Extract the [X, Y] coordinate from the center of the cell holding the provided text.  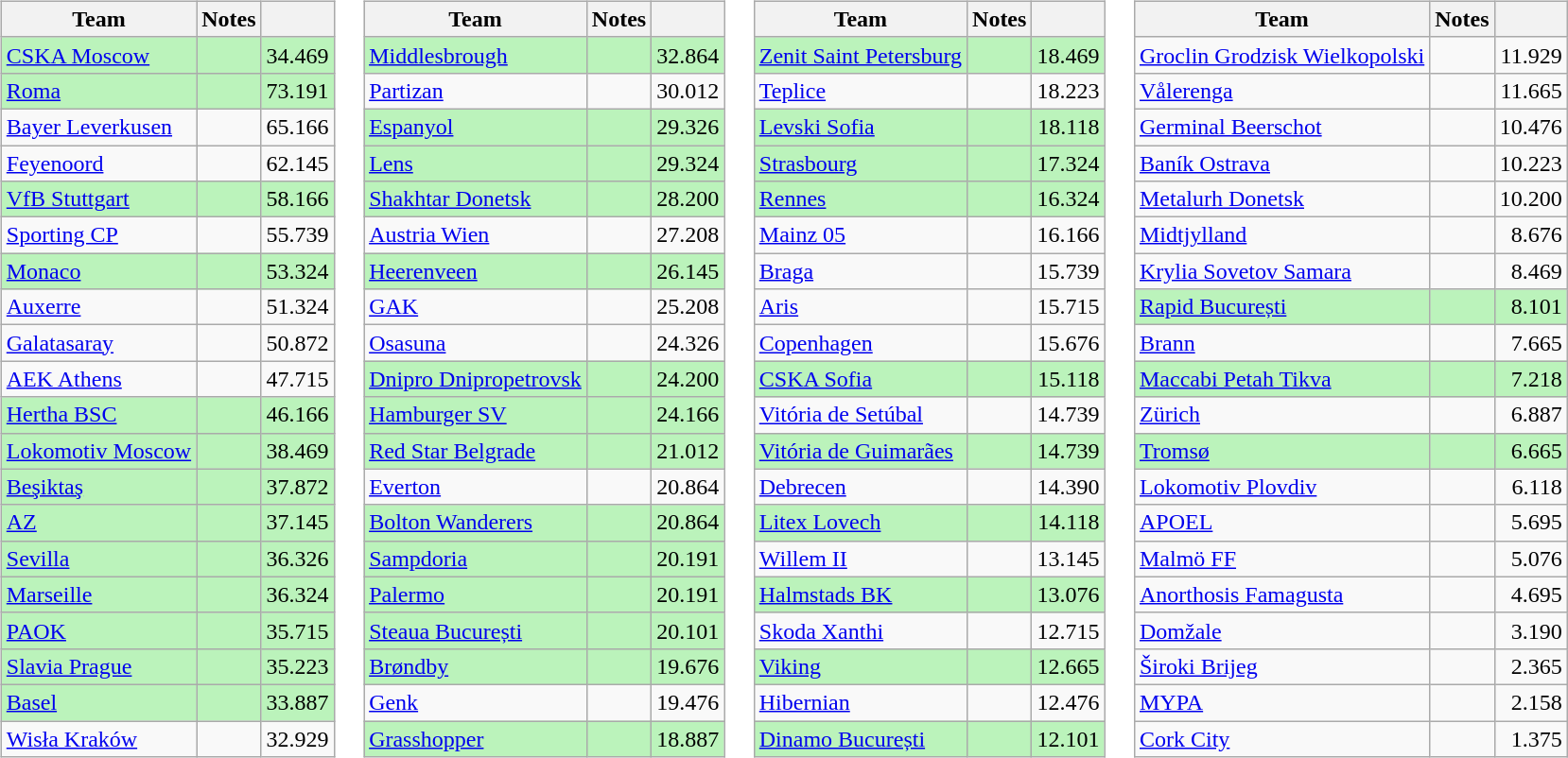
Red Star Belgrade [476, 451]
65.166 [297, 127]
Braga [861, 271]
30.012 [688, 91]
Domžale [1281, 630]
Middlesbrough [476, 55]
Litex Lovech [861, 523]
21.012 [688, 451]
26.145 [688, 271]
Galatasaray [98, 343]
Roma [98, 91]
Široki Brijeg [1281, 666]
Hertha BSC [98, 415]
Cork City [1281, 738]
19.476 [688, 702]
Mainz 05 [861, 235]
Grasshopper [476, 738]
62.145 [297, 164]
33.887 [297, 702]
Tromsø [1281, 451]
Marseille [98, 594]
29.324 [688, 164]
Copenhagen [861, 343]
Sporting CP [98, 235]
Basel [98, 702]
14.390 [1069, 487]
Maccabi Petah Tikva [1281, 379]
19.676 [688, 666]
15.739 [1069, 271]
Everton [476, 487]
12.101 [1069, 738]
7.665 [1530, 343]
Midtjylland [1281, 235]
13.145 [1069, 559]
Sampdoria [476, 559]
6.887 [1530, 415]
Strasbourg [861, 164]
38.469 [297, 451]
Germinal Beerschot [1281, 127]
18.469 [1069, 55]
8.469 [1530, 271]
34.469 [297, 55]
3.190 [1530, 630]
36.326 [297, 559]
2.365 [1530, 666]
Steaua București [476, 630]
11.665 [1530, 91]
Debrecen [861, 487]
10.200 [1530, 199]
11.929 [1530, 55]
Partizan [476, 91]
Brann [1281, 343]
Groclin Grodzisk Wielkopolski [1281, 55]
Viking [861, 666]
Beşiktaş [98, 487]
37.872 [297, 487]
27.208 [688, 235]
51.324 [297, 307]
AEK Athens [98, 379]
Zürich [1281, 415]
GAK [476, 307]
47.715 [297, 379]
5.695 [1530, 523]
Teplice [861, 91]
5.076 [1530, 559]
Wisła Kraków [98, 738]
24.200 [688, 379]
7.218 [1530, 379]
Vålerenga [1281, 91]
Osasuna [476, 343]
6.665 [1530, 451]
17.324 [1069, 164]
Lokomotiv Plovdiv [1281, 487]
32.864 [688, 55]
PAOK [98, 630]
12.476 [1069, 702]
Lens [476, 164]
Espanyol [476, 127]
14.118 [1069, 523]
24.166 [688, 415]
Hibernian [861, 702]
Heerenveen [476, 271]
4.695 [1530, 594]
Dinamo București [861, 738]
Genk [476, 702]
10.476 [1530, 127]
73.191 [297, 91]
15.715 [1069, 307]
36.324 [297, 594]
18.118 [1069, 127]
58.166 [297, 199]
55.739 [297, 235]
Zenit Saint Petersburg [861, 55]
6.118 [1530, 487]
Palermo [476, 594]
Skoda Xanthi [861, 630]
13.076 [1069, 594]
CSKA Moscow [98, 55]
CSKA Sofia [861, 379]
10.223 [1530, 164]
18.223 [1069, 91]
Vitória de Guimarães [861, 451]
APOEL [1281, 523]
46.166 [297, 415]
Bolton Wanderers [476, 523]
Monaco [98, 271]
Vitória de Setúbal [861, 415]
8.676 [1530, 235]
32.929 [297, 738]
Rennes [861, 199]
Lokomotiv Moscow [98, 451]
12.665 [1069, 666]
50.872 [297, 343]
Hamburger SV [476, 415]
20.101 [688, 630]
Shakhtar Donetsk [476, 199]
Slavia Prague [98, 666]
8.101 [1530, 307]
18.887 [688, 738]
Brøndby [476, 666]
53.324 [297, 271]
Willem II [861, 559]
Levski Sofia [861, 127]
VfB Stuttgart [98, 199]
Feyenoord [98, 164]
24.326 [688, 343]
Dnipro Dnipropetrovsk [476, 379]
Malmö FF [1281, 559]
Baník Ostrava [1281, 164]
15.676 [1069, 343]
Anorthosis Famagusta [1281, 594]
15.118 [1069, 379]
12.715 [1069, 630]
Auxerre [98, 307]
25.208 [688, 307]
Rapid București [1281, 307]
35.715 [297, 630]
Sevilla [98, 559]
16.324 [1069, 199]
AZ [98, 523]
Aris [861, 307]
Halmstads BK [861, 594]
29.326 [688, 127]
37.145 [297, 523]
28.200 [688, 199]
Austria Wien [476, 235]
Bayer Leverkusen [98, 127]
2.158 [1530, 702]
1.375 [1530, 738]
MYPA [1281, 702]
35.223 [297, 666]
Metalurh Donetsk [1281, 199]
Krylia Sovetov Samara [1281, 271]
16.166 [1069, 235]
